Return [X, Y] of the center of cell containing provided text 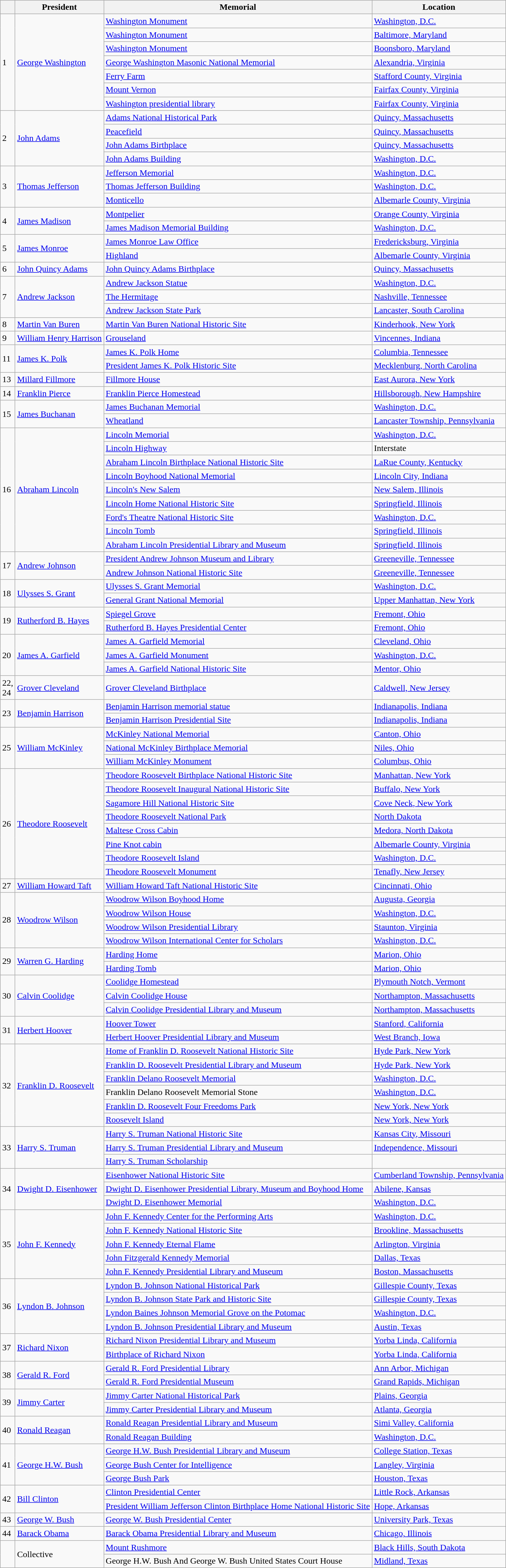
Washington presidential library [238, 104]
National McKinley Birthplace Memorial [238, 748]
Gerald R. Ford Presidential Library [238, 1368]
Lincoln's New Salem [238, 490]
Ferry Farm [238, 76]
John F. Kennedy Center for the Performing Arts [238, 1216]
40 [8, 1430]
Calvin Coolidge Presidential Library and Museum [238, 1009]
Fillmore House [238, 379]
31 [8, 1030]
Cove Neck, New York [439, 803]
Mentor, Ohio [439, 669]
44 [8, 1534]
Adams National Historical Park [238, 117]
33 [8, 1147]
Richard Nixon Presidential Library and Museum [238, 1341]
Lincoln Home National Historic Site [238, 503]
Cumberland Township, Pennsylvania [439, 1175]
William Howard Taft National Historic Site [238, 886]
Andrew Jackson [59, 297]
43 [8, 1520]
McKinley National Memorial [238, 734]
Theodore Roosevelt Island [238, 858]
14 [8, 393]
Woodrow Wilson House [238, 913]
West Branch, Iowa [439, 1037]
Franklin Pierce [59, 393]
George Washington Masonic National Memorial [238, 62]
John F. Kennedy Presidential Library and Museum [238, 1271]
38 [8, 1375]
Highland [238, 255]
32 [8, 1085]
George Bush Center for Intelligence [238, 1464]
Lyndon B. Johnson National Historical Park [238, 1285]
Boston, Massachusetts [439, 1271]
Franklin D. Roosevelt [59, 1085]
George Bush Park [238, 1478]
Theodore Roosevelt Inaugural National Historic Site [238, 789]
Orange County, Virginia [439, 214]
Woodrow Wilson Boyhood Home [238, 899]
Mount Rushmore [238, 1547]
20 [8, 655]
Columbia, Tennessee [439, 352]
The Hermitage [238, 297]
William McKinley [59, 748]
John Fitzgerald Kennedy Memorial [238, 1258]
General Grant National Memorial [238, 600]
Harding Tomb [238, 968]
Thomas Jefferson [59, 187]
Interstate [439, 448]
Plains, Georgia [439, 1396]
8 [8, 324]
College Station, Texas [439, 1451]
17 [8, 565]
Andrew Jackson Statue [238, 283]
Theodore Roosevelt [59, 823]
John F. Kennedy Eternal Flame [238, 1244]
Gerald R. Ford Presidential Museum [238, 1382]
Andrew Johnson National Historic Site [238, 572]
Abraham Lincoln [59, 490]
Dwight D. Eisenhower [59, 1189]
Ronald Reagan Building [238, 1437]
Grouseland [238, 338]
Dwight D. Eisenhower Memorial [238, 1203]
George H.W. Bush And George W. Bush United States Court House [238, 1561]
Niles, Ohio [439, 748]
Theodore Roosevelt National Park [238, 816]
9 [8, 338]
Richard Nixon [59, 1347]
George H.W. Bush [59, 1464]
6 [8, 269]
James K. Polk [59, 359]
27 [8, 886]
William Henry Harrison [59, 338]
Dwight D. Eisenhower Presidential Library, Museum and Boyhood Home [238, 1189]
John Adams [59, 138]
President James K. Polk Historic Site [238, 365]
Tenafly, New Jersey [439, 872]
Clinton Presidential Center [238, 1492]
James Madison Memorial Building [238, 228]
Hillsborough, New Hampshire [439, 393]
Langley, Virginia [439, 1464]
Austin, Texas [439, 1327]
James Monroe [59, 248]
Warren G. Harding [59, 961]
Ronald Reagan Presidential Library and Museum [238, 1423]
Ulysses S. Grant [59, 593]
Jimmy Carter Presidential Library and Museum [238, 1409]
37 [8, 1347]
James A. Garfield Monument [238, 655]
Black Hills, South Dakota [439, 1547]
George W. Bush [59, 1520]
5 [8, 248]
Barack Obama [59, 1534]
7 [8, 297]
University Park, Texas [439, 1520]
Harry S. Truman Presidential Library and Museum [238, 1147]
James Monroe Law Office [238, 242]
39 [8, 1402]
Brookline, Massachusetts [439, 1230]
Memorial [238, 7]
4 [8, 221]
11 [8, 359]
Home of Franklin D. Roosevelt National Historic Site [238, 1051]
Independence, Missouri [439, 1147]
Theodore Roosevelt Monument [238, 872]
James Buchanan Memorial [238, 407]
Chicago, Illinois [439, 1534]
Jimmy Carter National Historical Park [238, 1396]
Franklin Pierce Homestead [238, 393]
13 [8, 379]
Millard Fillmore [59, 379]
22,24 [8, 687]
Ronald Reagan [59, 1430]
Birthplace of Richard Nixon [238, 1354]
Harry S. Truman [59, 1147]
President William Jefferson Clinton Birthplace Home National Historic Site [238, 1506]
Lincoln Highway [238, 448]
Coolidge Homestead [238, 982]
John F. Kennedy [59, 1244]
Woodrow Wilson International Center for Scholars [238, 941]
John Adams Building [238, 159]
Bill Clinton [59, 1499]
Alexandria, Virginia [439, 62]
Martin Van Buren [59, 324]
Stafford County, Virginia [439, 76]
Barack Obama Presidential Library and Museum [238, 1534]
Baltimore, Maryland [439, 35]
James A. Garfield National Historic Site [238, 669]
Nashville, Tennessee [439, 297]
Collective [59, 1554]
Lyndon B. Johnson [59, 1306]
James Madison [59, 221]
Arlington, Virginia [439, 1244]
Lyndon B. Johnson State Park and Historic Site [238, 1299]
Ann Arbor, Michigan [439, 1368]
Upper Manhattan, New York [439, 600]
James K. Polk Home [238, 352]
3 [8, 187]
Staunton, Virginia [439, 927]
Woodrow Wilson [59, 920]
President Andrew Johnson Museum and Library [238, 559]
John Adams Birthplace [238, 145]
Ulysses S. Grant Memorial [238, 586]
Eisenhower National Historic Site [238, 1175]
Roosevelt Island [238, 1120]
Augusta, Georgia [439, 899]
Franklin D. Roosevelt Four Freedoms Park [238, 1106]
Benjamin Harrison Presidential Site [238, 720]
Spiegel Grove [238, 614]
John F. Kennedy National Historic Site [238, 1230]
42 [8, 1499]
Herbert Hoover Presidential Library and Museum [238, 1037]
34 [8, 1189]
2 [8, 138]
Location [439, 7]
15 [8, 414]
Wheatland [238, 421]
Kinderhook, New York [439, 324]
Rutherford B. Hayes [59, 621]
Kansas City, Missouri [439, 1134]
36 [8, 1306]
James Buchanan [59, 414]
George H.W. Bush Presidential Library and Museum [238, 1451]
Plymouth Notch, Vermont [439, 982]
Atlanta, Georgia [439, 1409]
Lincoln Boyhood National Memorial [238, 476]
Herbert Hoover [59, 1030]
Harry S. Truman Scholarship [238, 1161]
Lincoln Tomb [238, 531]
James A. Garfield [59, 655]
Hope, Arkansas [439, 1506]
41 [8, 1464]
30 [8, 996]
Harry S. Truman National Historic Site [238, 1134]
Lyndon B. Johnson Presidential Library and Museum [238, 1327]
1 [8, 62]
Stanford, California [439, 1023]
23 [8, 713]
Montpelier [238, 214]
Simi Valley, California [439, 1423]
Peacefield [238, 131]
Grover Cleveland [59, 687]
Fredericksburg, Virginia [439, 242]
26 [8, 823]
Lancaster Township, Pennsylvania [439, 421]
Little Rock, Arkansas [439, 1492]
Thomas Jefferson Building [238, 187]
Andrew Johnson [59, 565]
Harding Home [238, 954]
Abraham Lincoln Birthplace National Historic Site [238, 462]
Grover Cleveland Birthplace [238, 687]
Grand Rapids, Michigan [439, 1382]
Franklin Delano Roosevelt Memorial Stone [238, 1092]
Houston, Texas [439, 1478]
Midland, Texas [439, 1561]
29 [8, 961]
Vincennes, Indiana [439, 338]
John Quincy Adams [59, 269]
Canton, Ohio [439, 734]
James A. Garfield Memorial [238, 641]
Calvin Coolidge House [238, 996]
President [59, 7]
Calvin Coolidge [59, 996]
Maltese Cross Cabin [238, 830]
Andrew Jackson State Park [238, 310]
Cincinnati, Ohio [439, 886]
East Aurora, New York [439, 379]
Mecklenburg, North Carolina [439, 365]
Benjamin Harrison [59, 713]
Jefferson Memorial [238, 173]
William McKinley Monument [238, 761]
Sagamore Hill National Historic Site [238, 803]
Martin Van Buren National Historic Site [238, 324]
Dallas, Texas [439, 1258]
Gerald R. Ford [59, 1375]
Jimmy Carter [59, 1402]
Caldwell, New Jersey [439, 687]
Abilene, Kansas [439, 1189]
Hoover Tower [238, 1023]
Rutherford B. Hayes Presidential Center [238, 628]
Manhattan, New York [439, 775]
William Howard Taft [59, 886]
19 [8, 621]
Lincoln City, Indiana [439, 476]
Cleveland, Ohio [439, 641]
Abraham Lincoln Presidential Library and Museum [238, 545]
Mount Vernon [238, 90]
Franklin Delano Roosevelt Memorial [238, 1079]
George W. Bush Presidential Center [238, 1520]
New Salem, Illinois [439, 490]
Buffalo, New York [439, 789]
18 [8, 593]
Ford's Theatre National Historic Site [238, 517]
25 [8, 748]
Lancaster, South Carolina [439, 310]
Theodore Roosevelt Birthplace National Historic Site [238, 775]
John Quincy Adams Birthplace [238, 269]
Franklin D. Roosevelt Presidential Library and Museum [238, 1065]
Medora, North Dakota [439, 830]
Pine Knot cabin [238, 844]
Woodrow Wilson Presidential Library [238, 927]
Lyndon Baines Johnson Memorial Grove on the Potomac [238, 1313]
35 [8, 1244]
George Washington [59, 62]
Columbus, Ohio [439, 761]
Benjamin Harrison memorial statue [238, 706]
28 [8, 920]
16 [8, 490]
Lincoln Memorial [238, 435]
North Dakota [439, 816]
Boonsboro, Maryland [439, 49]
Monticello [238, 200]
LaRue County, Kentucky [439, 462]
